Locate the cell with the specified text and output its [X, Y] center coordinate. 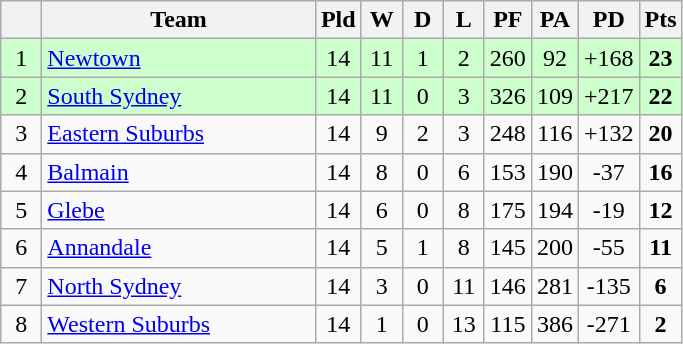
4 [22, 172]
-135 [608, 286]
PF [508, 20]
D [422, 20]
386 [554, 324]
13 [464, 324]
-19 [608, 210]
L [464, 20]
145 [508, 248]
16 [660, 172]
Team [179, 20]
194 [554, 210]
281 [554, 286]
20 [660, 134]
116 [554, 134]
7 [22, 286]
109 [554, 96]
190 [554, 172]
Annandale [179, 248]
-37 [608, 172]
Eastern Suburbs [179, 134]
PA [554, 20]
+168 [608, 58]
South Sydney [179, 96]
200 [554, 248]
153 [508, 172]
W [382, 20]
12 [660, 210]
23 [660, 58]
146 [508, 286]
260 [508, 58]
-271 [608, 324]
Western Suburbs [179, 324]
115 [508, 324]
175 [508, 210]
North Sydney [179, 286]
Glebe [179, 210]
9 [382, 134]
PD [608, 20]
248 [508, 134]
Pld [338, 20]
+217 [608, 96]
-55 [608, 248]
Pts [660, 20]
92 [554, 58]
326 [508, 96]
Balmain [179, 172]
Newtown [179, 58]
+132 [608, 134]
22 [660, 96]
